Output the [x, y] coordinate of the center of the cell containing the given text.  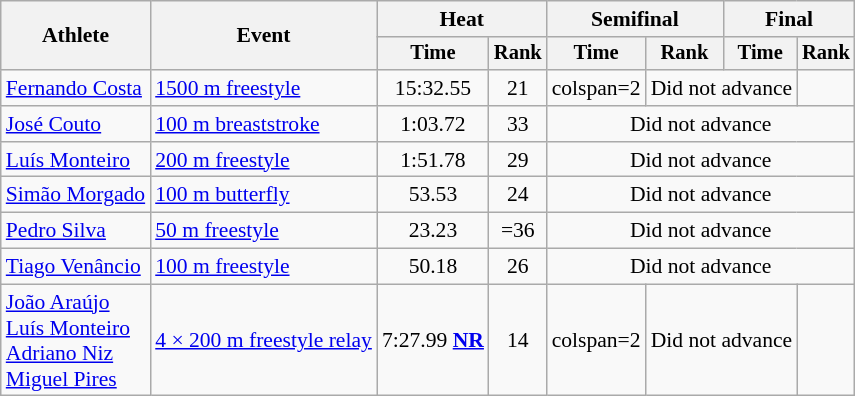
=36 [518, 231]
200 m freestyle [264, 160]
4 × 200 m freestyle relay [264, 340]
1:03.72 [433, 124]
Tiago Venâncio [76, 267]
Luís Monteiro [76, 160]
Fernando Costa [76, 88]
Event [264, 36]
1500 m freestyle [264, 88]
Athlete [76, 36]
100 m butterfly [264, 195]
33 [518, 124]
29 [518, 160]
21 [518, 88]
50.18 [433, 267]
Simão Morgado [76, 195]
53.53 [433, 195]
100 m freestyle [264, 267]
José Couto [76, 124]
100 m breaststroke [264, 124]
14 [518, 340]
26 [518, 267]
Semifinal [636, 19]
50 m freestyle [264, 231]
1:51.78 [433, 160]
23.23 [433, 231]
João AraújoLuís MonteiroAdriano NizMiguel Pires [76, 340]
15:32.55 [433, 88]
Heat [462, 19]
Final [789, 19]
24 [518, 195]
Pedro Silva [76, 231]
7:27.99 NR [433, 340]
